For the text-containing cell, return its midpoint in (X, Y) coordinate format. 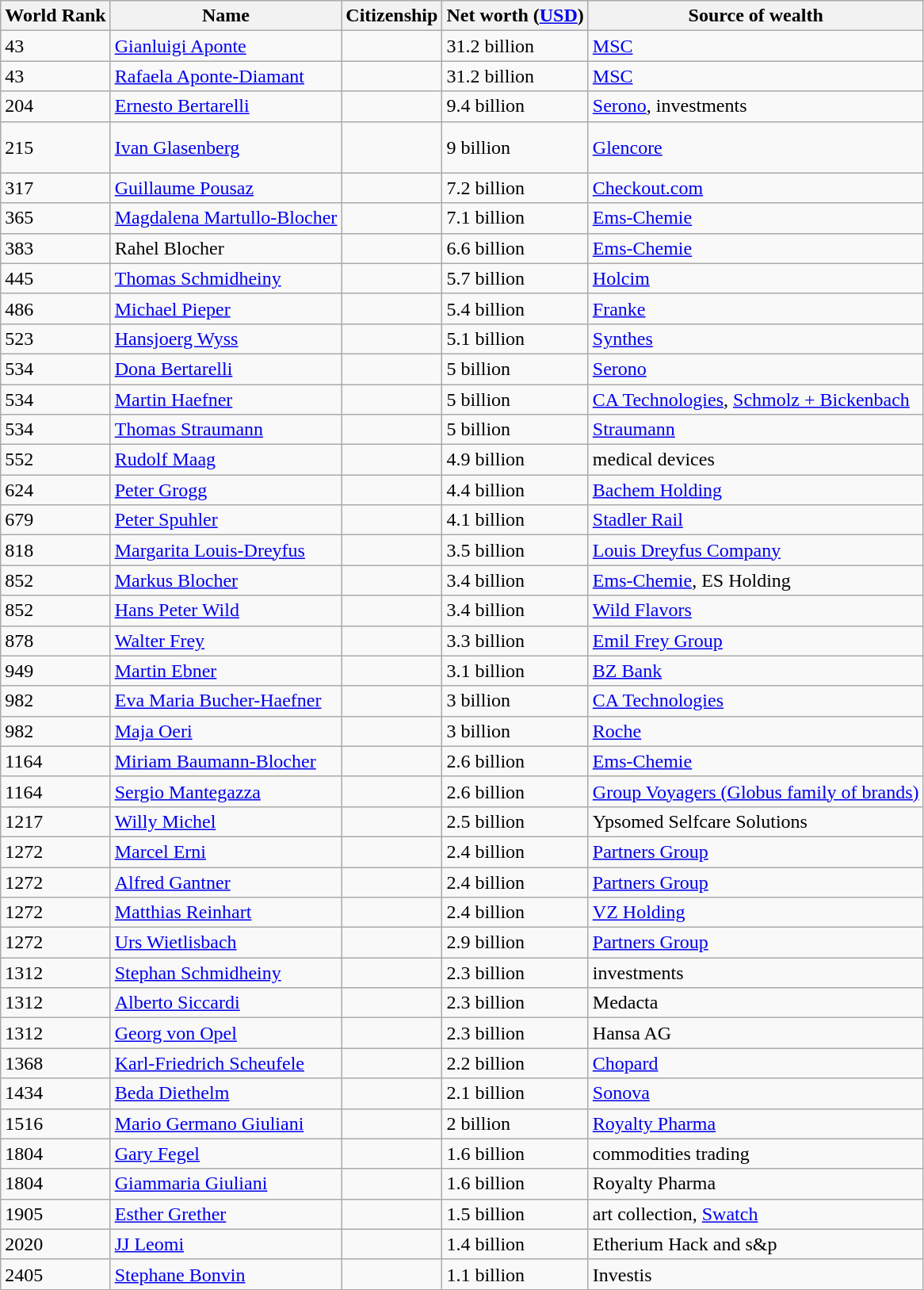
Serono (756, 369)
4.1 billion (515, 520)
Eva Maria Bucher-Haefner (226, 701)
Ernesto Bertarelli (226, 106)
Matthias Reinhart (226, 913)
Ivan Glasenberg (226, 147)
818 (55, 550)
Checkout.com (756, 188)
CA Technologies, Schmolz + Bickenbach (756, 399)
1.4 billion (515, 1244)
624 (55, 490)
Investis (756, 1274)
Willy Michel (226, 821)
Michael Pieper (226, 308)
Peter Spuhler (226, 520)
Name (226, 16)
Beda Diethelm (226, 1093)
2405 (55, 1274)
Glencore (756, 147)
medical devices (756, 460)
204 (55, 106)
Karl-Friedrich Scheufele (226, 1063)
1.5 billion (515, 1214)
2.9 billion (515, 943)
Stephane Bonvin (226, 1274)
Margarita Louis-Dreyfus (226, 550)
Etherium Hack and s&p (756, 1244)
4.4 billion (515, 490)
1516 (55, 1123)
Source of wealth (756, 16)
445 (55, 278)
Chopard (756, 1063)
Emil Frey Group (756, 641)
878 (55, 641)
Gianluigi Aponte (226, 46)
Louis Dreyfus Company (756, 550)
486 (55, 308)
Georg von Opel (226, 1033)
9 billion (515, 147)
Wild Flavors (756, 611)
VZ Holding (756, 913)
317 (55, 188)
3.3 billion (515, 641)
Bachem Holding (756, 490)
523 (55, 339)
2.1 billion (515, 1093)
Ypsomed Selfcare Solutions (756, 821)
Alfred Gantner (226, 882)
Stadler Rail (756, 520)
Franke (756, 308)
949 (55, 671)
Martin Ebner (226, 671)
Holcim (756, 278)
Straumann (756, 430)
art collection, Swatch (756, 1214)
World Rank (55, 16)
552 (55, 460)
Thomas Straumann (226, 430)
Citizenship (391, 16)
5.7 billion (515, 278)
1905 (55, 1214)
BZ Bank (756, 671)
investments (756, 973)
Markus Blocher (226, 580)
Stephan Schmidheiny (226, 973)
Peter Grogg (226, 490)
Gary Fegel (226, 1154)
1434 (55, 1093)
3.1 billion (515, 671)
Sergio Mantegazza (226, 791)
Sonova (756, 1093)
Thomas Schmidheiny (226, 278)
Rafaela Aponte-Diamant (226, 76)
Synthes (756, 339)
9.4 billion (515, 106)
Esther Grether (226, 1214)
Hansa AG (756, 1033)
Martin Haefner (226, 399)
Mario Germano Giuliani (226, 1123)
Alberto Siccardi (226, 1003)
Giammaria Giuliani (226, 1184)
JJ Leomi (226, 1244)
Medacta (756, 1003)
Marcel Erni (226, 852)
383 (55, 248)
Group Voyagers (Globus family of brands) (756, 791)
2 billion (515, 1123)
Urs Wietlisbach (226, 943)
Walter Frey (226, 641)
Guillaume Pousaz (226, 188)
2.5 billion (515, 821)
commodities trading (756, 1154)
5.4 billion (515, 308)
Roche (756, 731)
Net worth (USD) (515, 16)
5.1 billion (515, 339)
365 (55, 218)
Serono, investments (756, 106)
3.5 billion (515, 550)
2020 (55, 1244)
Maja Oeri (226, 731)
Rudolf Maag (226, 460)
Hans Peter Wild (226, 611)
1368 (55, 1063)
Magdalena Martullo-Blocher (226, 218)
6.6 billion (515, 248)
Dona Bertarelli (226, 369)
CA Technologies (756, 701)
1217 (55, 821)
4.9 billion (515, 460)
7.2 billion (515, 188)
Rahel Blocher (226, 248)
2.2 billion (515, 1063)
7.1 billion (515, 218)
Miriam Baumann-Blocher (226, 761)
679 (55, 520)
Hansjoerg Wyss (226, 339)
215 (55, 147)
1.1 billion (515, 1274)
Ems-Chemie, ES Holding (756, 580)
